Search for the cell housing the specified text and yield its [X, Y] center coordinate. 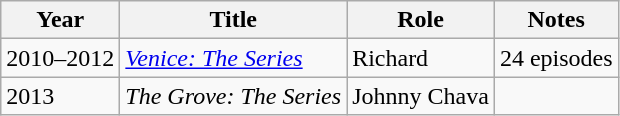
Venice: The Series [234, 58]
Year [60, 20]
Richard [421, 58]
2010–2012 [60, 58]
Title [234, 20]
The Grove: The Series [234, 96]
Role [421, 20]
24 episodes [556, 58]
2013 [60, 96]
Johnny Chava [421, 96]
Notes [556, 20]
